Scan for the cell matching the given text and deliver its (x, y) coordinate at center. 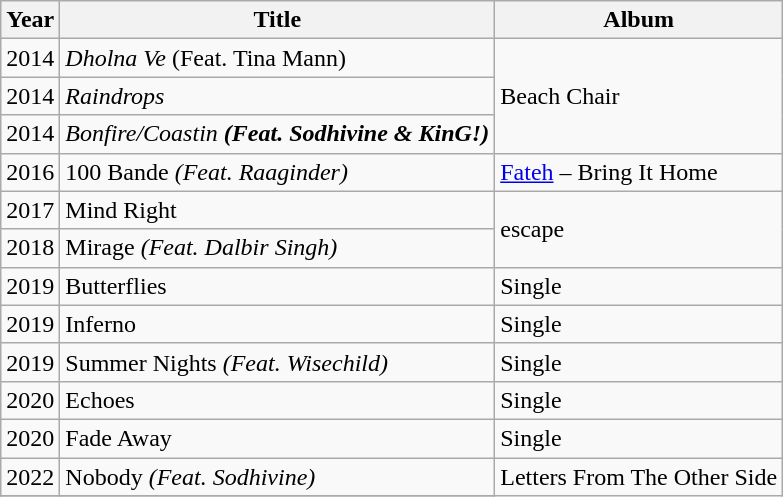
Butterflies (278, 286)
Mind Right (278, 210)
Title (278, 20)
Echoes (278, 400)
Letters From The Other Side (639, 477)
Bonfire/Coastin (Feat. Sodhivine & KinG!) (278, 134)
2018 (30, 248)
Year (30, 20)
Fateh – Bring It Home (639, 172)
Fade Away (278, 438)
Summer Nights (Feat. Wisechild) (278, 362)
Raindrops (278, 96)
Inferno (278, 324)
100 Bande (Feat. Raaginder) (278, 172)
2017 (30, 210)
Album (639, 20)
Nobody (Feat. Sodhivine) (278, 477)
Dholna Ve (Feat. Tina Mann) (278, 58)
Mirage (Feat. Dalbir Singh) (278, 248)
escape (639, 229)
Beach Chair (639, 96)
2016 (30, 172)
2022 (30, 477)
